For the text-containing cell, return its midpoint in [x, y] coordinate format. 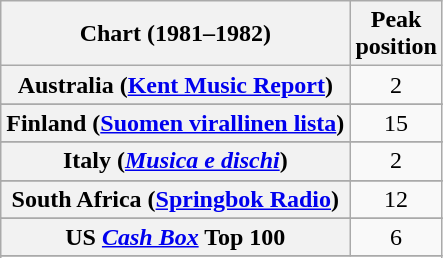
Australia (Kent Music Report) [176, 85]
12 [396, 199]
Chart (1981–1982) [176, 34]
15 [396, 123]
Italy (Musica e dischi) [176, 161]
6 [396, 237]
South Africa (Springbok Radio) [176, 199]
Finland (Suomen virallinen lista) [176, 123]
Peakposition [396, 34]
US Cash Box Top 100 [176, 237]
